Output the [X, Y] coordinate of the center of the cell containing the given text.  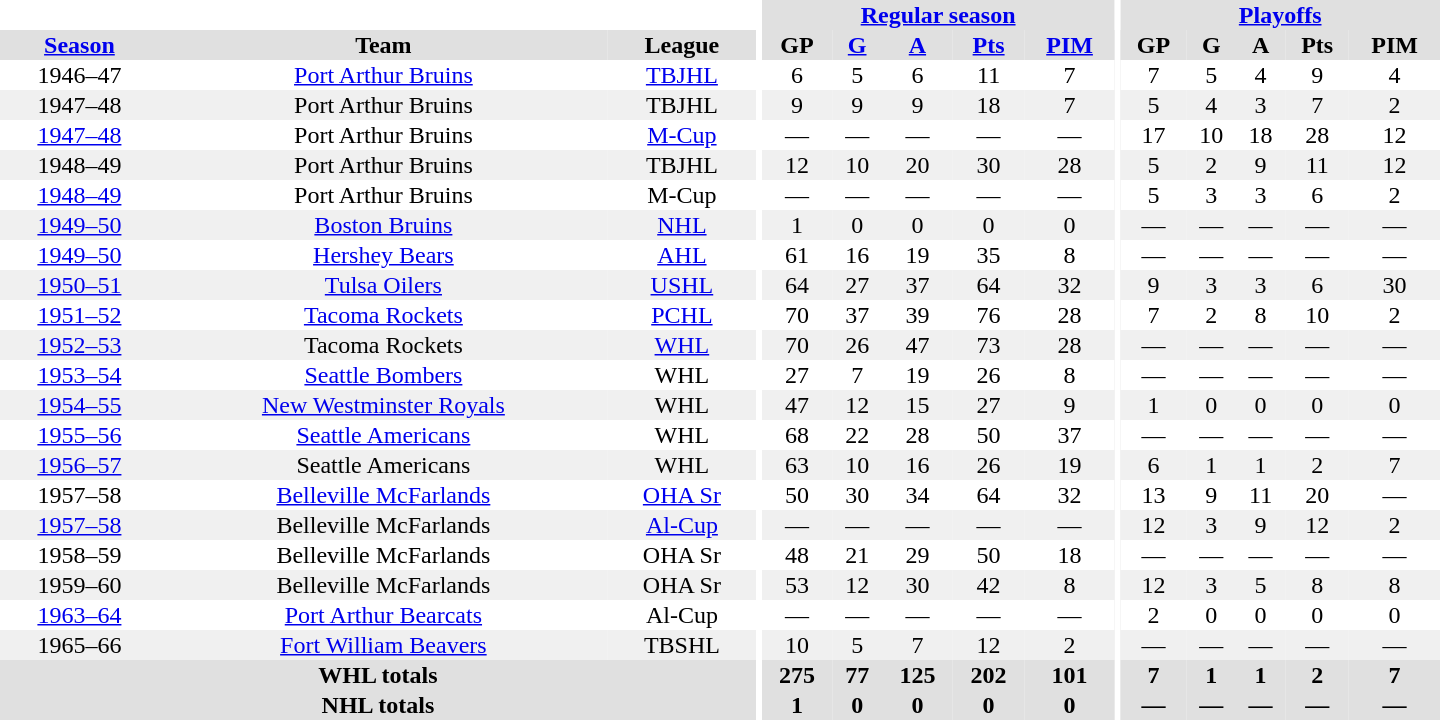
Team [384, 45]
Tulsa Oilers [384, 285]
NHL totals [378, 705]
275 [796, 675]
29 [918, 555]
Hershey Bears [384, 255]
NHL [682, 225]
New Westminster Royals [384, 405]
63 [796, 465]
TBSHL [682, 645]
1951–52 [80, 315]
Boston Bruins [384, 225]
77 [858, 675]
Season [80, 45]
1958–59 [80, 555]
Port Arthur Bearcats [384, 615]
Seattle Bombers [384, 375]
1946–47 [80, 75]
League [682, 45]
1953–54 [80, 375]
68 [796, 435]
1959–60 [80, 585]
34 [918, 495]
53 [796, 585]
101 [1070, 675]
1952–53 [80, 345]
1955–56 [80, 435]
17 [1153, 135]
22 [858, 435]
1965–66 [80, 645]
15 [918, 405]
PCHL [682, 315]
1963–64 [80, 615]
76 [988, 315]
USHL [682, 285]
73 [988, 345]
21 [858, 555]
39 [918, 315]
Regular season [938, 15]
AHL [682, 255]
61 [796, 255]
48 [796, 555]
202 [988, 675]
35 [988, 255]
1954–55 [80, 405]
Playoffs [1280, 15]
125 [918, 675]
13 [1153, 495]
1956–57 [80, 465]
1950–51 [80, 285]
Fort William Beavers [384, 645]
WHL totals [378, 675]
42 [988, 585]
